Identify which cell holds the provided text, then report its (X, Y) central coordinate. 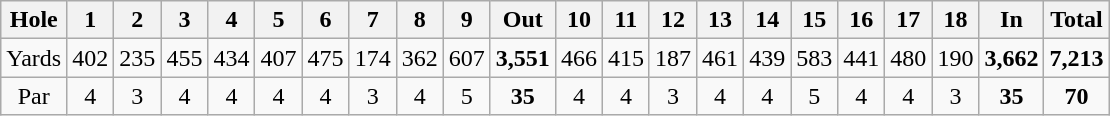
Total (1076, 20)
235 (138, 58)
7,213 (1076, 58)
415 (626, 58)
6 (326, 20)
441 (862, 58)
466 (578, 58)
434 (232, 58)
480 (908, 58)
455 (184, 58)
583 (814, 58)
2 (138, 20)
439 (768, 58)
3,662 (1012, 58)
461 (720, 58)
1 (90, 20)
475 (326, 58)
362 (420, 58)
7 (372, 20)
13 (720, 20)
9 (466, 20)
Out (522, 20)
16 (862, 20)
8 (420, 20)
190 (956, 58)
187 (672, 58)
607 (466, 58)
70 (1076, 96)
15 (814, 20)
Par (34, 96)
In (1012, 20)
3,551 (522, 58)
Yards (34, 58)
407 (278, 58)
17 (908, 20)
Hole (34, 20)
10 (578, 20)
402 (90, 58)
14 (768, 20)
174 (372, 58)
12 (672, 20)
11 (626, 20)
18 (956, 20)
